Find where the given text appears and provide that cell's center as (x, y) coordinate. 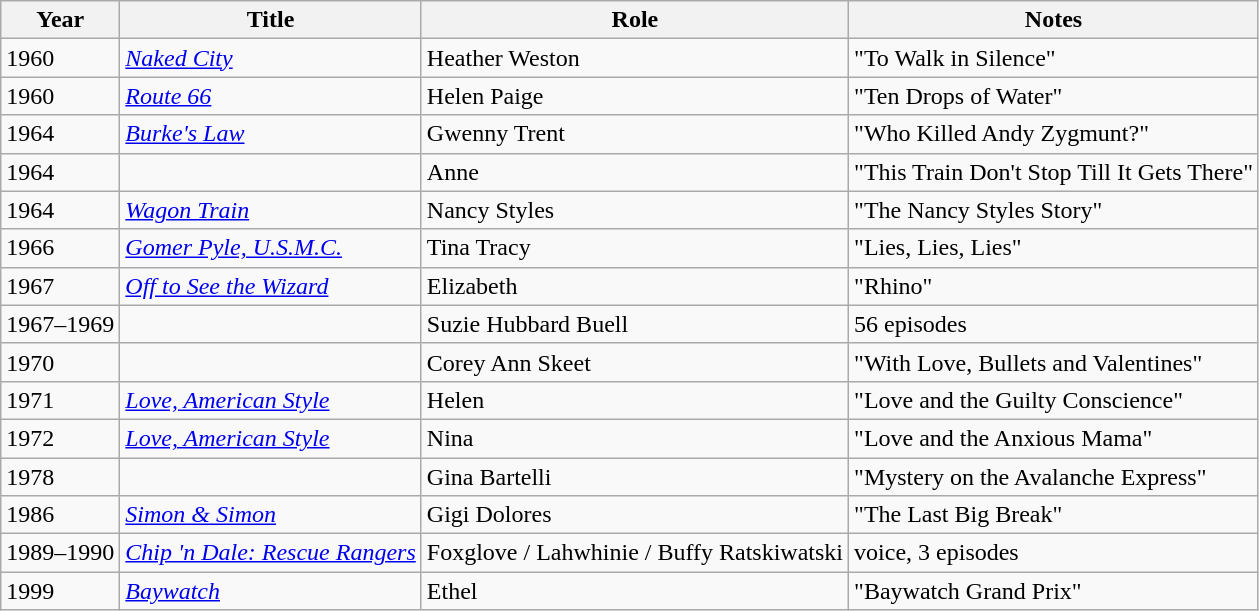
"Lies, Lies, Lies" (1054, 248)
Suzie Hubbard Buell (634, 324)
"With Love, Bullets and Valentines" (1054, 362)
Burke's Law (270, 134)
"Ten Drops of Water" (1054, 96)
1972 (60, 438)
Helen Paige (634, 96)
Year (60, 20)
"To Walk in Silence" (1054, 58)
1967–1969 (60, 324)
Naked City (270, 58)
"This Train Don't Stop Till It Gets There" (1054, 172)
"The Last Big Break" (1054, 515)
"Who Killed Andy Zygmunt?" (1054, 134)
voice, 3 episodes (1054, 553)
Role (634, 20)
1966 (60, 248)
Title (270, 20)
1978 (60, 477)
Wagon Train (270, 210)
"The Nancy Styles Story" (1054, 210)
Off to See the Wizard (270, 286)
Gina Bartelli (634, 477)
"Mystery on the Avalanche Express" (1054, 477)
1971 (60, 400)
Gigi Dolores (634, 515)
Chip 'n Dale: Rescue Rangers (270, 553)
Nancy Styles (634, 210)
Foxglove / Lahwhinie / Buffy Ratskiwatski (634, 553)
Heather Weston (634, 58)
1970 (60, 362)
"Baywatch Grand Prix" (1054, 591)
Gwenny Trent (634, 134)
Notes (1054, 20)
1986 (60, 515)
Ethel (634, 591)
56 episodes (1054, 324)
1967 (60, 286)
Helen (634, 400)
Simon & Simon (270, 515)
Tina Tracy (634, 248)
Gomer Pyle, U.S.M.C. (270, 248)
1999 (60, 591)
Elizabeth (634, 286)
"Love and the Anxious Mama" (1054, 438)
"Love and the Guilty Conscience" (1054, 400)
Route 66 (270, 96)
Anne (634, 172)
Corey Ann Skeet (634, 362)
Baywatch (270, 591)
"Rhino" (1054, 286)
1989–1990 (60, 553)
Nina (634, 438)
